Search for the cell housing the specified text and yield its (X, Y) center coordinate. 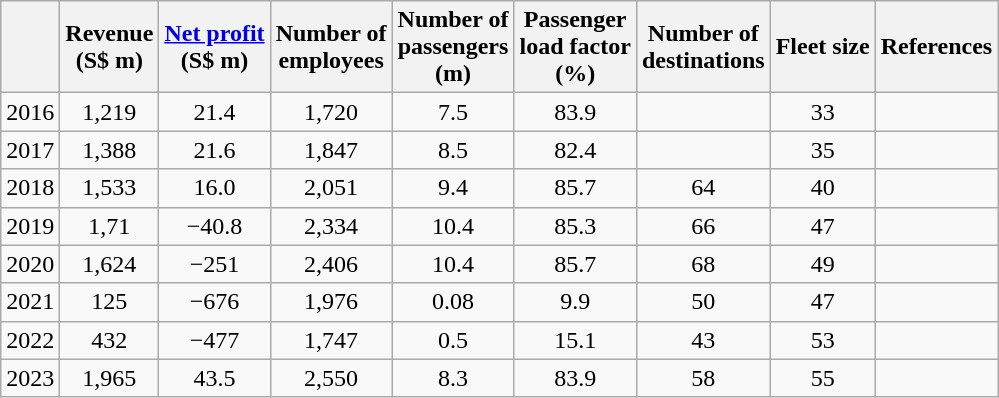
8.5 (453, 150)
−40.8 (214, 226)
Net profit(S$ m) (214, 47)
82.4 (575, 150)
2,051 (331, 188)
1,533 (110, 188)
50 (703, 302)
2023 (30, 378)
8.3 (453, 378)
21.6 (214, 150)
40 (822, 188)
1,624 (110, 264)
1,219 (110, 112)
Passengerload factor(%) (575, 47)
−477 (214, 340)
66 (703, 226)
33 (822, 112)
35 (822, 150)
−676 (214, 302)
1,71 (110, 226)
−251 (214, 264)
1,847 (331, 150)
1,720 (331, 112)
7.5 (453, 112)
2019 (30, 226)
1,976 (331, 302)
Fleet size (822, 47)
2018 (30, 188)
15.1 (575, 340)
21.4 (214, 112)
58 (703, 378)
432 (110, 340)
Number ofemployees (331, 47)
2,550 (331, 378)
Revenue(S$ m) (110, 47)
Number ofpassengers(m) (453, 47)
1,747 (331, 340)
Number ofdestinations (703, 47)
55 (822, 378)
9.4 (453, 188)
1,388 (110, 150)
References (936, 47)
9.9 (575, 302)
64 (703, 188)
53 (822, 340)
2,406 (331, 264)
2017 (30, 150)
125 (110, 302)
16.0 (214, 188)
49 (822, 264)
2020 (30, 264)
2022 (30, 340)
0.5 (453, 340)
1,965 (110, 378)
0.08 (453, 302)
2,334 (331, 226)
2021 (30, 302)
85.3 (575, 226)
43.5 (214, 378)
2016 (30, 112)
68 (703, 264)
43 (703, 340)
